Extract the (x, y) coordinate from the center of the cell holding the provided text.  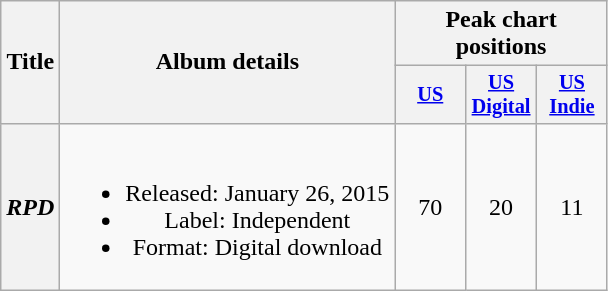
USIndie (572, 95)
US (430, 95)
Released: January 26, 2015Label: IndependentFormat: Digital download (228, 206)
Peak chart positions (502, 34)
Title (30, 62)
Album details (228, 62)
USDigital (502, 95)
20 (502, 206)
70 (430, 206)
11 (572, 206)
RPD (30, 206)
